Identify which cell holds the provided text, then report its (x, y) central coordinate. 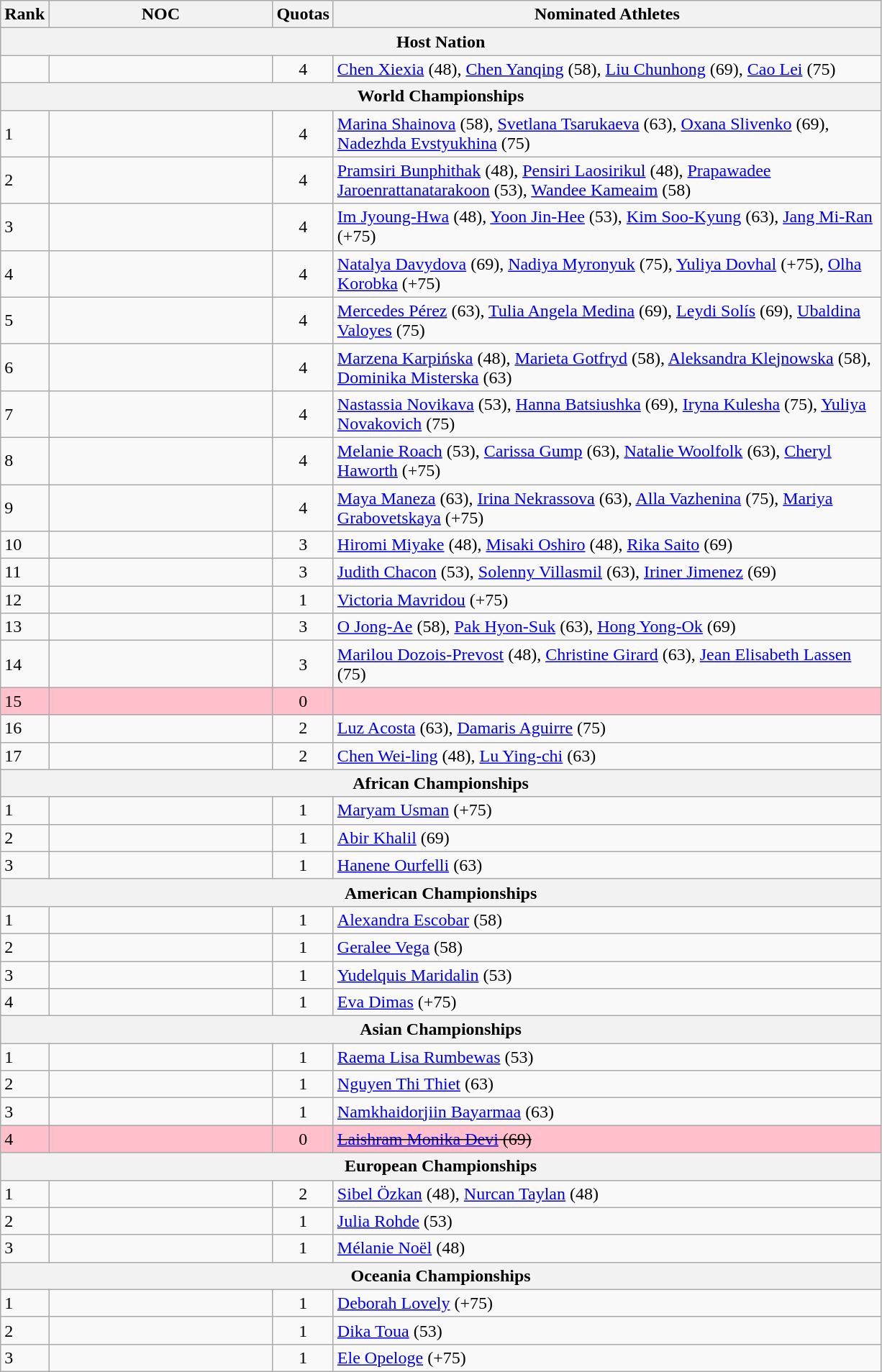
17 (24, 756)
European Championships (441, 1166)
Victoria Mavridou (+75) (607, 600)
American Championships (441, 892)
8 (24, 460)
Judith Chacon (53), Solenny Villasmil (63), Iriner Jimenez (69) (607, 572)
Hiromi Miyake (48), Misaki Oshiro (48), Rika Saito (69) (607, 545)
Laishram Monika Devi (69) (607, 1139)
Ele Opeloge (+75) (607, 1358)
Maya Maneza (63), Irina Nekrassova (63), Alla Vazhenina (75), Mariya Grabovetskaya (+75) (607, 508)
African Championships (441, 783)
Marilou Dozois-Prevost (48), Christine Girard (63), Jean Elisabeth Lassen (75) (607, 664)
Quotas (303, 14)
5 (24, 321)
Julia Rohde (53) (607, 1221)
7 (24, 414)
Asian Championships (441, 1030)
Host Nation (441, 42)
Raema Lisa Rumbewas (53) (607, 1057)
NOC (161, 14)
Alexandra Escobar (58) (607, 920)
Marzena Karpińska (48), Marieta Gotfryd (58), Aleksandra Klejnowska (58), Dominika Misterska (63) (607, 367)
Marina Shainova (58), Svetlana Tsarukaeva (63), Oxana Slivenko (69), Nadezhda Evstyukhina (75) (607, 134)
Eva Dimas (+75) (607, 1002)
Geralee Vega (58) (607, 947)
Im Jyoung-Hwa (48), Yoon Jin-Hee (53), Kim Soo-Kyung (63), Jang Mi-Ran (+75) (607, 227)
15 (24, 701)
World Championships (441, 96)
Nominated Athletes (607, 14)
Chen Wei-ling (48), Lu Ying-chi (63) (607, 756)
6 (24, 367)
Mélanie Noël (48) (607, 1248)
Yudelquis Maridalin (53) (607, 974)
13 (24, 627)
Maryam Usman (+75) (607, 810)
O Jong-Ae (58), Pak Hyon-Suk (63), Hong Yong-Ok (69) (607, 627)
12 (24, 600)
14 (24, 664)
16 (24, 728)
Rank (24, 14)
9 (24, 508)
Luz Acosta (63), Damaris Aguirre (75) (607, 728)
Deborah Lovely (+75) (607, 1303)
Namkhaidorjiin Bayarmaa (63) (607, 1112)
Natalya Davydova (69), Nadiya Myronyuk (75), Yuliya Dovhal (+75), Olha Korobka (+75) (607, 273)
Chen Xiexia (48), Chen Yanqing (58), Liu Chunhong (69), Cao Lei (75) (607, 69)
Oceania Championships (441, 1276)
10 (24, 545)
Nguyen Thi Thiet (63) (607, 1084)
Abir Khalil (69) (607, 838)
Pramsiri Bunphithak (48), Pensiri Laosirikul (48), Prapawadee Jaroenrattanatarakoon (53), Wandee Kameaim (58) (607, 180)
Melanie Roach (53), Carissa Gump (63), Natalie Woolfolk (63), Cheryl Haworth (+75) (607, 460)
Hanene Ourfelli (63) (607, 865)
Dika Toua (53) (607, 1330)
11 (24, 572)
Mercedes Pérez (63), Tulia Angela Medina (69), Leydi Solís (69), Ubaldina Valoyes (75) (607, 321)
Nastassia Novikava (53), Hanna Batsiushka (69), Iryna Kulesha (75), Yuliya Novakovich (75) (607, 414)
Sibel Özkan (48), Nurcan Taylan (48) (607, 1194)
